Pinpoint the cell where the given text exists, returning its (x, y) midpoint coordinate. 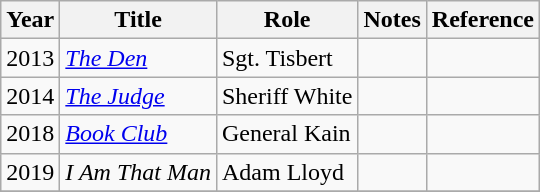
Sheriff White (286, 96)
Adam Lloyd (286, 172)
Role (286, 20)
Year (30, 20)
The Judge (138, 96)
Title (138, 20)
The Den (138, 58)
2019 (30, 172)
Book Club (138, 134)
Notes (392, 20)
2014 (30, 96)
Reference (482, 20)
I Am That Man (138, 172)
Sgt. Tisbert (286, 58)
2013 (30, 58)
2018 (30, 134)
General Kain (286, 134)
